Pinpoint the cell where the given text exists, returning its (x, y) midpoint coordinate. 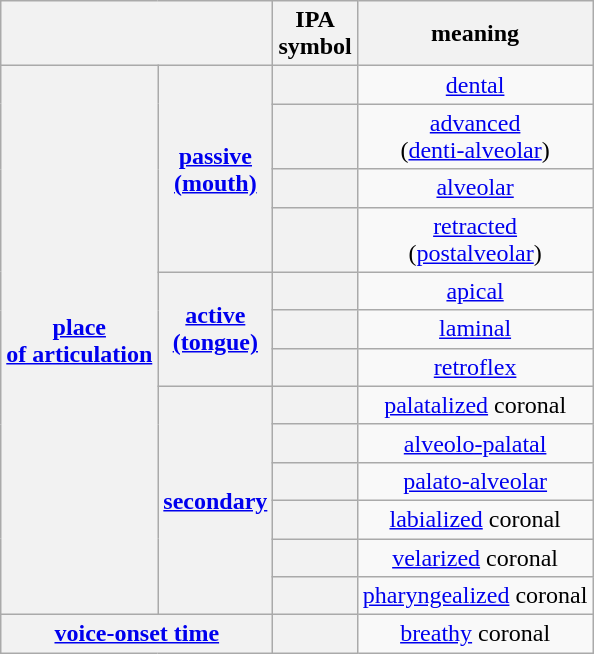
dental (475, 85)
advanced(denti-alveolar) (475, 136)
velarized coronal (475, 557)
secondary (216, 500)
palatalized coronal (475, 405)
voice-onset time (137, 634)
placeof articulation (80, 340)
pharyngealized coronal (475, 596)
alveolo-palatal (475, 443)
laminal (475, 329)
active(tongue) (216, 329)
IPAsymbol (315, 34)
palato-alveolar (475, 481)
meaning (475, 34)
apical (475, 291)
alveolar (475, 188)
breathy coronal (475, 634)
passive(mouth) (216, 169)
retracted(postalveolar) (475, 240)
labialized coronal (475, 519)
retroflex (475, 367)
